Capture the cell that displays the provided text and extract its [X, Y] central coordinate. 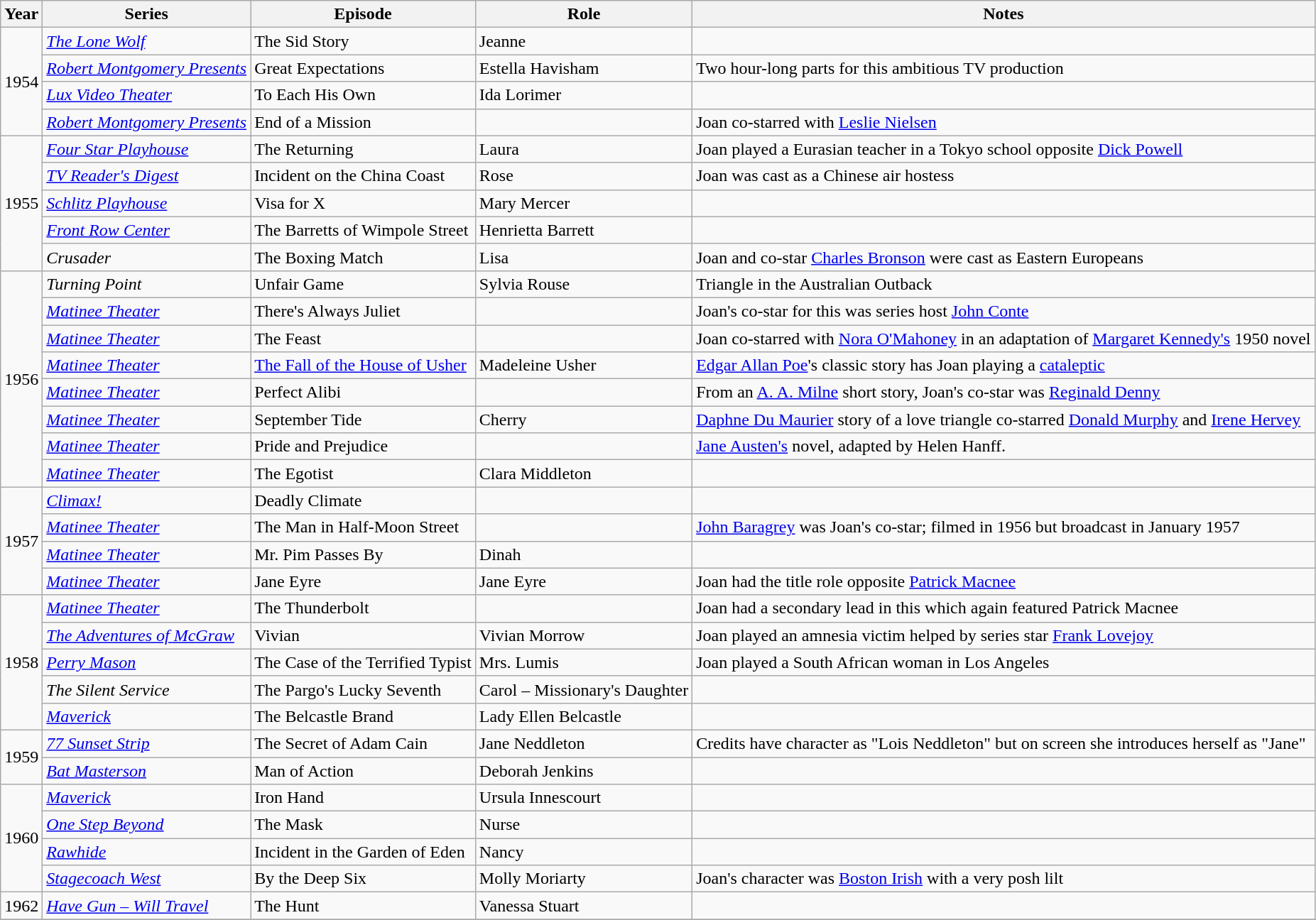
Joan's co-star for this was series host John Conte [1004, 311]
Ursula Innescourt [584, 798]
By the Deep Six [364, 879]
Nurse [584, 825]
Joan and co-star Charles Bronson were cast as Eastern Europeans [1004, 257]
Role [584, 14]
The Returning [364, 149]
Mrs. Lumis [584, 662]
1956 [21, 378]
The Egotist [364, 473]
The Secret of Adam Cain [364, 743]
TV Reader's Digest [146, 176]
77 Sunset Strip [146, 743]
Four Star Playhouse [146, 149]
The Silent Service [146, 689]
Estella Havisham [584, 68]
The Thunderbolt [364, 608]
1957 [21, 541]
1954 [21, 82]
Front Row Center [146, 230]
Jane Austen's novel, adapted by Helen Hanff. [1004, 447]
1962 [21, 906]
The Belcastle Brand [364, 716]
End of a Mission [364, 122]
Madeleine Usher [584, 366]
Deborah Jenkins [584, 770]
Incident on the China Coast [364, 176]
1960 [21, 838]
Carol – Missionary's Daughter [584, 689]
Joan was cast as a Chinese air hostess [1004, 176]
Series [146, 14]
Joan played a Eurasian teacher in a Tokyo school opposite Dick Powell [1004, 149]
John Baragrey was Joan's co-star; filmed in 1956 but broadcast in January 1957 [1004, 527]
Molly Moriarty [584, 879]
Laura [584, 149]
Nancy [584, 852]
The Adventures of McGraw [146, 635]
Two hour-long parts for this ambitious TV production [1004, 68]
Joan played an amnesia victim helped by series star Frank Lovejoy [1004, 635]
1959 [21, 757]
Lisa [584, 257]
From an A. A. Milne short story, Joan's co-star was Reginald Denny [1004, 393]
Episode [364, 14]
Lady Ellen Belcastle [584, 716]
Joan had a secondary lead in this which again featured Patrick Macnee [1004, 608]
Joan co-starred with Nora O'Mahoney in an adaptation of Margaret Kennedy's 1950 novel [1004, 339]
Ida Lorimer [584, 95]
Rose [584, 176]
The Feast [364, 339]
Vivian [364, 635]
Credits have character as "Lois Neddleton" but on screen she introduces herself as "Jane" [1004, 743]
1955 [21, 203]
Edgar Allan Poe's classic story has Joan playing a cataleptic [1004, 366]
Bat Masterson [146, 770]
The Boxing Match [364, 257]
Mr. Pim Passes By [364, 554]
Jane Neddleton [584, 743]
Vivian Morrow [584, 635]
Visa for X [364, 203]
The Barretts of Wimpole Street [364, 230]
The Man in Half-Moon Street [364, 527]
Joan's character was Boston Irish with a very posh lilt [1004, 879]
Dinah [584, 554]
Joan co-starred with Leslie Nielsen [1004, 122]
Great Expectations [364, 68]
The Fall of the House of Usher [364, 366]
The Case of the Terrified Typist [364, 662]
The Hunt [364, 906]
The Lone Wolf [146, 41]
Daphne Du Maurier story of a love triangle co-starred Donald Murphy and Irene Hervey [1004, 420]
Notes [1004, 14]
Perfect Alibi [364, 393]
Jeanne [584, 41]
Crusader [146, 257]
Cherry [584, 420]
Sylvia Rouse [584, 284]
Joan had the title role opposite Patrick Macnee [1004, 581]
The Pargo's Lucky Seventh [364, 689]
Rawhide [146, 852]
Climax! [146, 500]
Incident in the Garden of Eden [364, 852]
Perry Mason [146, 662]
Triangle in the Australian Outback [1004, 284]
Henrietta Barrett [584, 230]
Year [21, 14]
Schlitz Playhouse [146, 203]
Stagecoach West [146, 879]
The Sid Story [364, 41]
One Step Beyond [146, 825]
Deadly Climate [364, 500]
Have Gun – Will Travel [146, 906]
Turning Point [146, 284]
September Tide [364, 420]
Man of Action [364, 770]
Joan played a South African woman in Los Angeles [1004, 662]
Clara Middleton [584, 473]
1958 [21, 662]
The Mask [364, 825]
Lux Video Theater [146, 95]
Pride and Prejudice [364, 447]
Unfair Game [364, 284]
There's Always Juliet [364, 311]
Iron Hand [364, 798]
Vanessa Stuart [584, 906]
To Each His Own [364, 95]
Mary Mercer [584, 203]
